Capture the cell that displays the provided text and extract its [x, y] central coordinate. 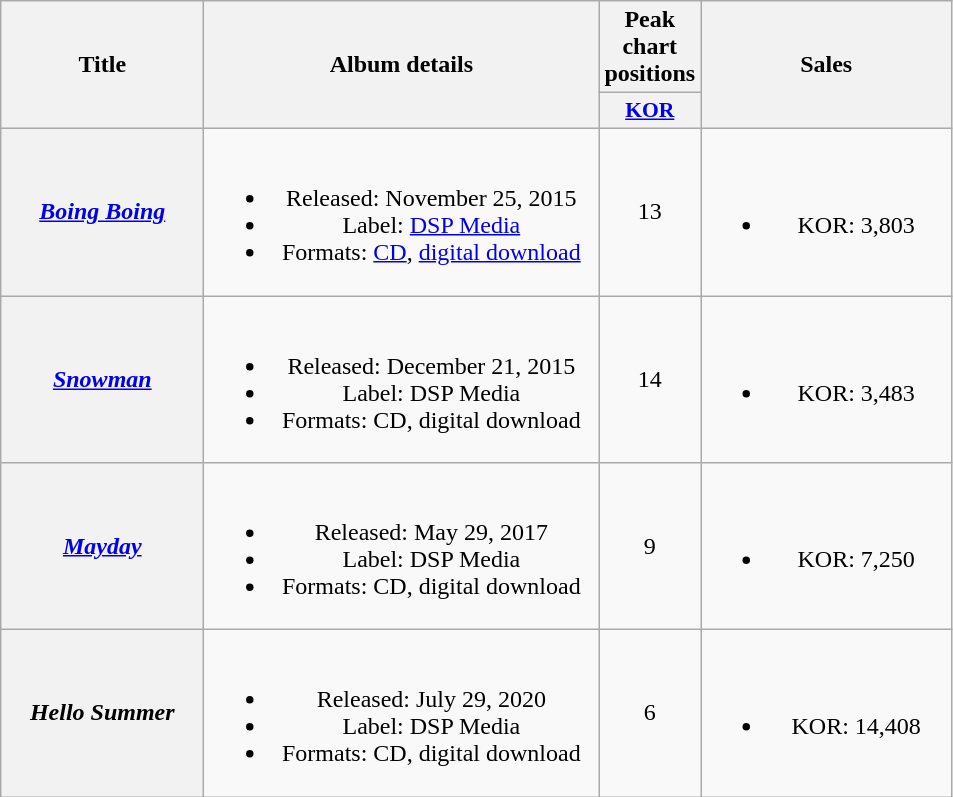
Released: May 29, 2017Label: DSP MediaFormats: CD, digital download [402, 546]
14 [650, 380]
9 [650, 546]
Album details [402, 65]
Released: December 21, 2015Label: DSP MediaFormats: CD, digital download [402, 380]
KOR: 14,408 [826, 714]
Sales [826, 65]
KOR: 3,803 [826, 212]
Peak chart positions [650, 47]
Boing Boing [102, 212]
Released: November 25, 2015Label: DSP MediaFormats: CD, digital download [402, 212]
KOR: 7,250 [826, 546]
KOR [650, 111]
Mayday [102, 546]
Title [102, 65]
Hello Summer [102, 714]
13 [650, 212]
6 [650, 714]
Snowman [102, 380]
Released: July 29, 2020Label: DSP MediaFormats: CD, digital download [402, 714]
KOR: 3,483 [826, 380]
